Scan for the cell matching the given text and deliver its [X, Y] coordinate at center. 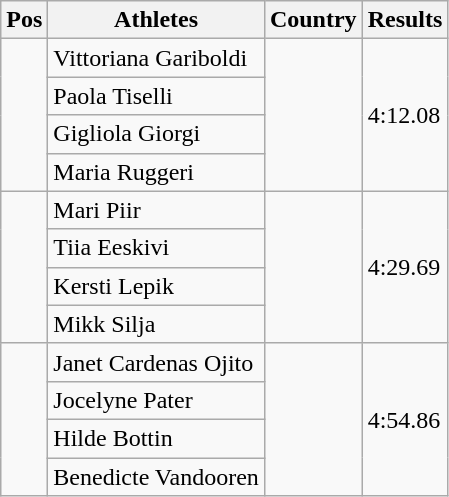
Pos [24, 20]
4:54.86 [405, 419]
Athletes [156, 20]
Benedicte Vandooren [156, 477]
Results [405, 20]
Paola Tiselli [156, 96]
Gigliola Giorgi [156, 134]
Mikk Silja [156, 324]
Maria Ruggeri [156, 172]
Kersti Lepik [156, 286]
4:29.69 [405, 267]
Vittoriana Gariboldi [156, 58]
Jocelyne Pater [156, 400]
Country [313, 20]
Hilde Bottin [156, 438]
Mari Piir [156, 210]
Tiia Eeskivi [156, 248]
4:12.08 [405, 115]
Janet Cardenas Ojito [156, 362]
